Output the (x, y) coordinate of the center of the cell containing the given text.  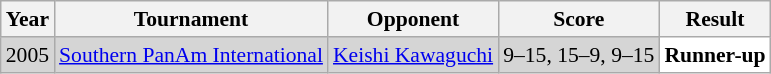
Runner-up (714, 55)
Tournament (191, 19)
9–15, 15–9, 9–15 (578, 55)
Score (578, 19)
Opponent (413, 19)
Southern PanAm International (191, 55)
Year (28, 19)
Keishi Kawaguchi (413, 55)
Result (714, 19)
2005 (28, 55)
